Return (x, y) of the center of cell containing provided text 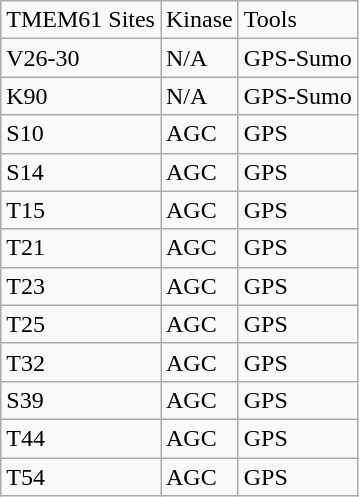
T44 (81, 438)
T23 (81, 286)
S39 (81, 400)
T54 (81, 477)
TMEM61 Sites (81, 20)
T32 (81, 362)
V26-30 (81, 58)
T25 (81, 324)
S14 (81, 172)
T21 (81, 248)
Tools (298, 20)
T15 (81, 210)
S10 (81, 134)
K90 (81, 96)
Kinase (199, 20)
